Provide the (X, Y) coordinate of the cell's center where the given text is located.  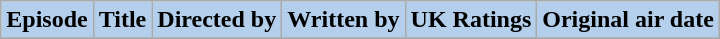
Written by (344, 20)
Episode (47, 20)
Directed by (217, 20)
Original air date (628, 20)
UK Ratings (471, 20)
Title (122, 20)
